Return the (X, Y) coordinate for the center point of the cell that contains the specified text.  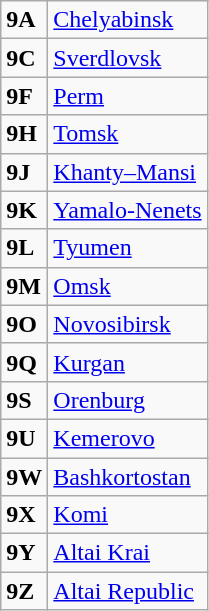
Kemerovo (128, 438)
9Q (24, 362)
Altai Krai (128, 553)
Chelyabinsk (128, 20)
Novosibirsk (128, 324)
9W (24, 477)
Yamalo-Nenets (128, 210)
9J (24, 172)
Bashkortostan (128, 477)
9C (24, 58)
9Z (24, 591)
9M (24, 286)
9Y (24, 553)
Kurgan (128, 362)
Perm (128, 96)
9S (24, 400)
9F (24, 96)
9K (24, 210)
Komi (128, 515)
9U (24, 438)
Tomsk (128, 134)
9A (24, 20)
Altai Republic (128, 591)
Khanty–Mansi (128, 172)
9O (24, 324)
Omsk (128, 286)
9H (24, 134)
Tyumen (128, 248)
9X (24, 515)
Orenburg (128, 400)
9L (24, 248)
Sverdlovsk (128, 58)
